Detect which cell encompasses the target text, then output its [x, y] center coordinate. 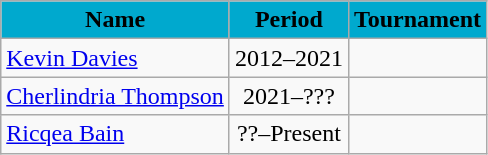
2021–??? [288, 96]
2012–2021 [288, 58]
Kevin Davies [116, 58]
Tournament [417, 20]
Name [116, 20]
Period [288, 20]
??–Present [288, 134]
Cherlindria Thompson [116, 96]
Ricqea Bain [116, 134]
